Determine the (X, Y) coordinate at the center of the cell enclosing the given text.  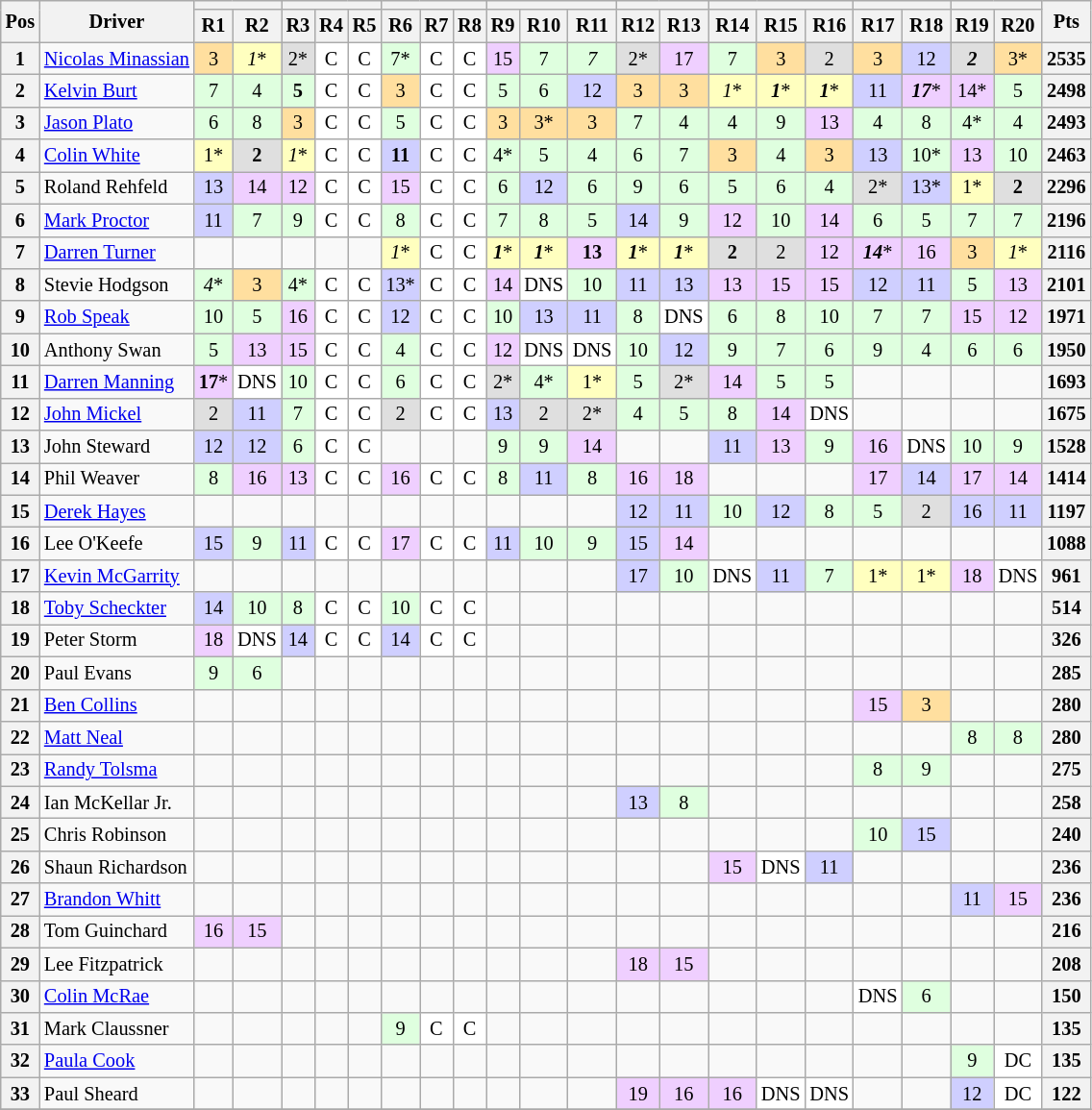
2116 (1066, 253)
Driver (117, 21)
25 (20, 834)
R7 (436, 26)
Matt Neal (117, 737)
R18 (926, 26)
22 (20, 737)
Brandon Whitt (117, 900)
R8 (469, 26)
R9 (504, 26)
29 (20, 964)
23 (20, 770)
Ben Collins (117, 705)
Nicolas Minassian (117, 59)
Jason Plato (117, 123)
2196 (1066, 220)
Derek Hayes (117, 511)
2296 (1066, 187)
2463 (1066, 156)
R16 (829, 26)
Paul Evans (117, 673)
33 (20, 1094)
1088 (1066, 543)
Peter Storm (117, 640)
150 (1066, 997)
R11 (592, 26)
122 (1066, 1094)
2498 (1066, 90)
Roland Rehfeld (117, 187)
Tom Guinchard (117, 931)
Colin McRae (117, 997)
258 (1066, 802)
R3 (298, 26)
275 (1066, 770)
R5 (365, 26)
Lee O'Keefe (117, 543)
R12 (638, 26)
32 (20, 1061)
1 (20, 59)
Ian McKellar Jr. (117, 802)
Kevin McGarrity (117, 576)
Phil Weaver (117, 479)
26 (20, 867)
Darren Turner (117, 253)
1693 (1066, 382)
Paula Cook (117, 1061)
1950 (1066, 350)
Randy Tolsma (117, 770)
31 (20, 1028)
R1 (213, 26)
John Mickel (117, 414)
514 (1066, 608)
R20 (1018, 26)
R14 (732, 26)
20 (20, 673)
240 (1066, 834)
28 (20, 931)
Shaun Richardson (117, 867)
R17 (878, 26)
Colin White (117, 156)
1414 (1066, 479)
7* (400, 59)
Darren Manning (117, 382)
Paul Sheard (117, 1094)
10* (926, 156)
Mark Proctor (117, 220)
2101 (1066, 284)
208 (1066, 964)
Pts (1066, 21)
Lee Fitzpatrick (117, 964)
961 (1066, 576)
326 (1066, 640)
Toby Scheckter (117, 608)
2535 (1066, 59)
1528 (1066, 447)
Mark Claussner (117, 1028)
285 (1066, 673)
Stevie Hodgson (117, 284)
John Steward (117, 447)
30 (20, 997)
Pos (20, 21)
27 (20, 900)
1197 (1066, 511)
R19 (973, 26)
24 (20, 802)
1971 (1066, 317)
Chris Robinson (117, 834)
Anthony Swan (117, 350)
Kelvin Burt (117, 90)
2493 (1066, 123)
R13 (683, 26)
R15 (781, 26)
216 (1066, 931)
Rob Speak (117, 317)
1675 (1066, 414)
21 (20, 705)
R2 (257, 26)
R4 (331, 26)
R10 (543, 26)
R6 (400, 26)
